Identify which cell holds the provided text, then report its [X, Y] central coordinate. 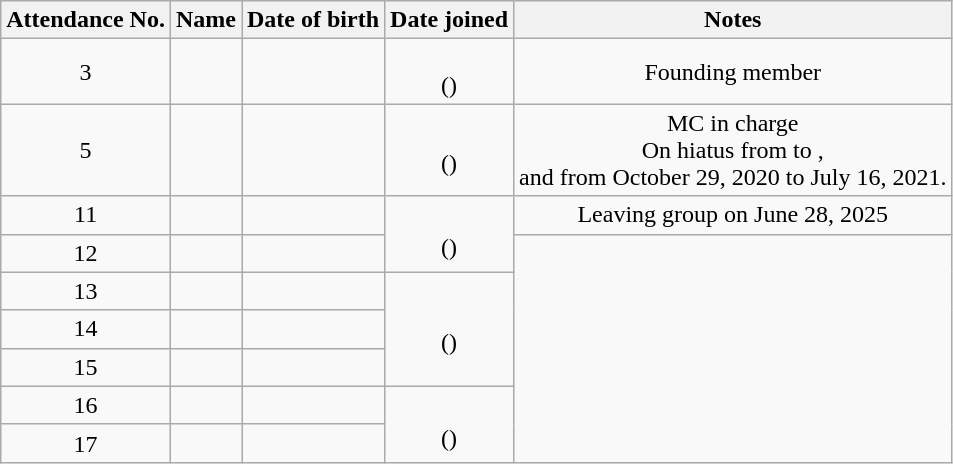
13 [86, 291]
5 [86, 150]
Notes [733, 20]
Date joined [450, 20]
12 [86, 253]
15 [86, 367]
Attendance No. [86, 20]
17 [86, 443]
16 [86, 405]
MC in chargeOn hiatus from to , and from October 29, 2020 to July 16, 2021. [733, 150]
Name [206, 20]
Leaving group on June 28, 2025 [733, 215]
11 [86, 215]
14 [86, 329]
Founding member [733, 72]
Date of birth [314, 20]
3 [86, 72]
